Provide the (x, y) coordinate of the cell's center where the given text is located.  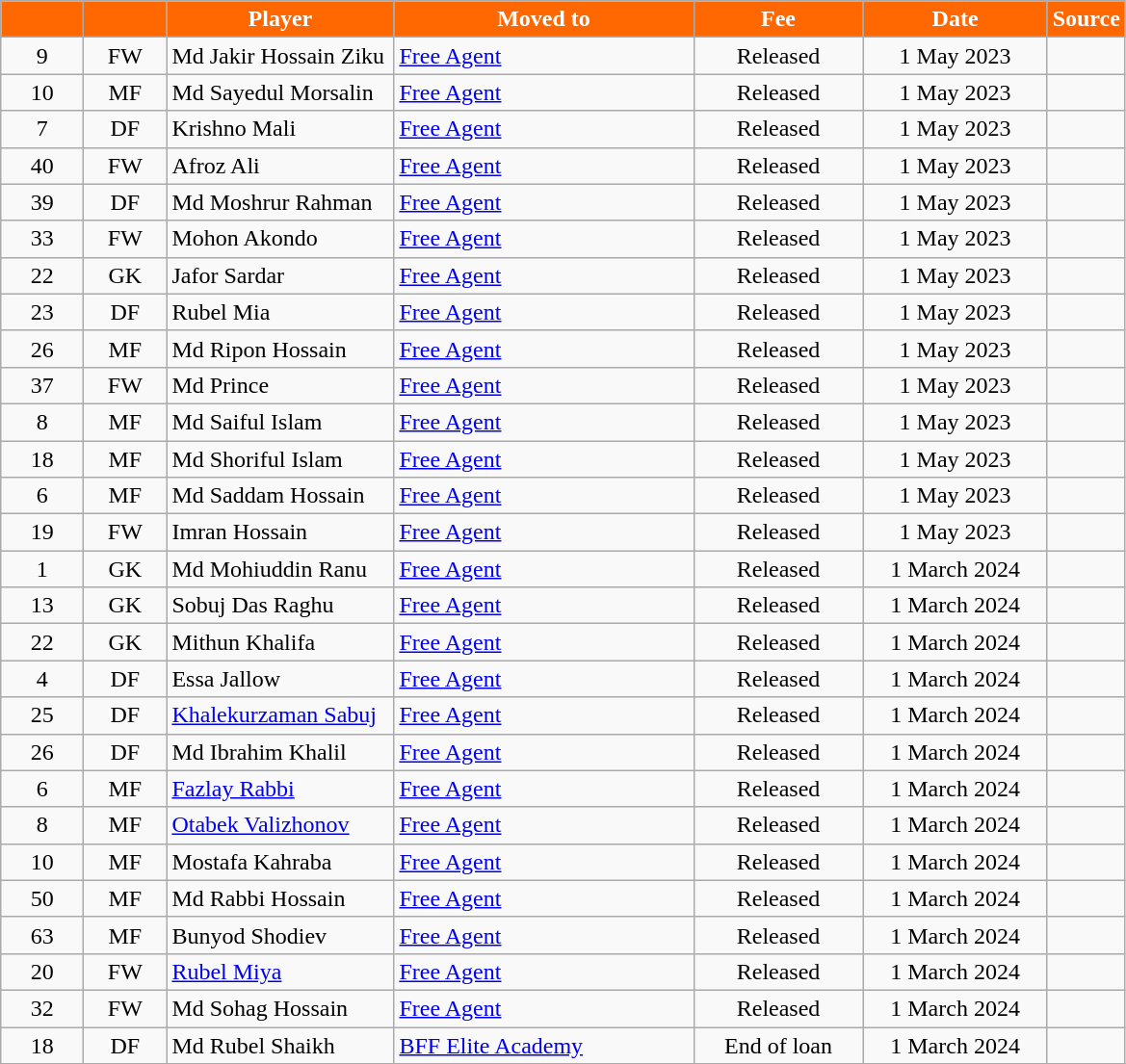
25 (42, 715)
BFF Elite Academy (543, 1045)
Md Moshrur Rahman (280, 202)
63 (42, 935)
33 (42, 239)
Md Ibrahim Khalil (280, 752)
23 (42, 312)
Md Ripon Hossain (280, 349)
Essa Jallow (280, 679)
Md Prince (280, 385)
37 (42, 385)
Otabek Valizhonov (280, 825)
Date (956, 19)
4 (42, 679)
32 (42, 1008)
9 (42, 56)
Krishno Mali (280, 129)
Md Sayedul Morsalin (280, 92)
20 (42, 972)
Fazlay Rabbi (280, 789)
50 (42, 898)
Player (280, 19)
Afroz Ali (280, 166)
39 (42, 202)
7 (42, 129)
Md Jakir Hossain Ziku (280, 56)
End of loan (778, 1045)
Mostafa Kahraba (280, 862)
40 (42, 166)
Md Shoriful Islam (280, 459)
Md Saiful Islam (280, 422)
Sobuj Das Raghu (280, 606)
Mohon Akondo (280, 239)
Bunyod Shodiev (280, 935)
19 (42, 532)
Source (1087, 19)
Imran Hossain (280, 532)
Md Rabbi Hossain (280, 898)
Jafor Sardar (280, 275)
Md Mohiuddin Ranu (280, 569)
Rubel Mia (280, 312)
Rubel Miya (280, 972)
Fee (778, 19)
Khalekurzaman Sabuj (280, 715)
Md Saddam Hossain (280, 496)
Mithun Khalifa (280, 642)
Md Sohag Hossain (280, 1008)
1 (42, 569)
Md Rubel Shaikh (280, 1045)
13 (42, 606)
Moved to (543, 19)
